Capture the cell that displays the provided text and extract its (x, y) central coordinate. 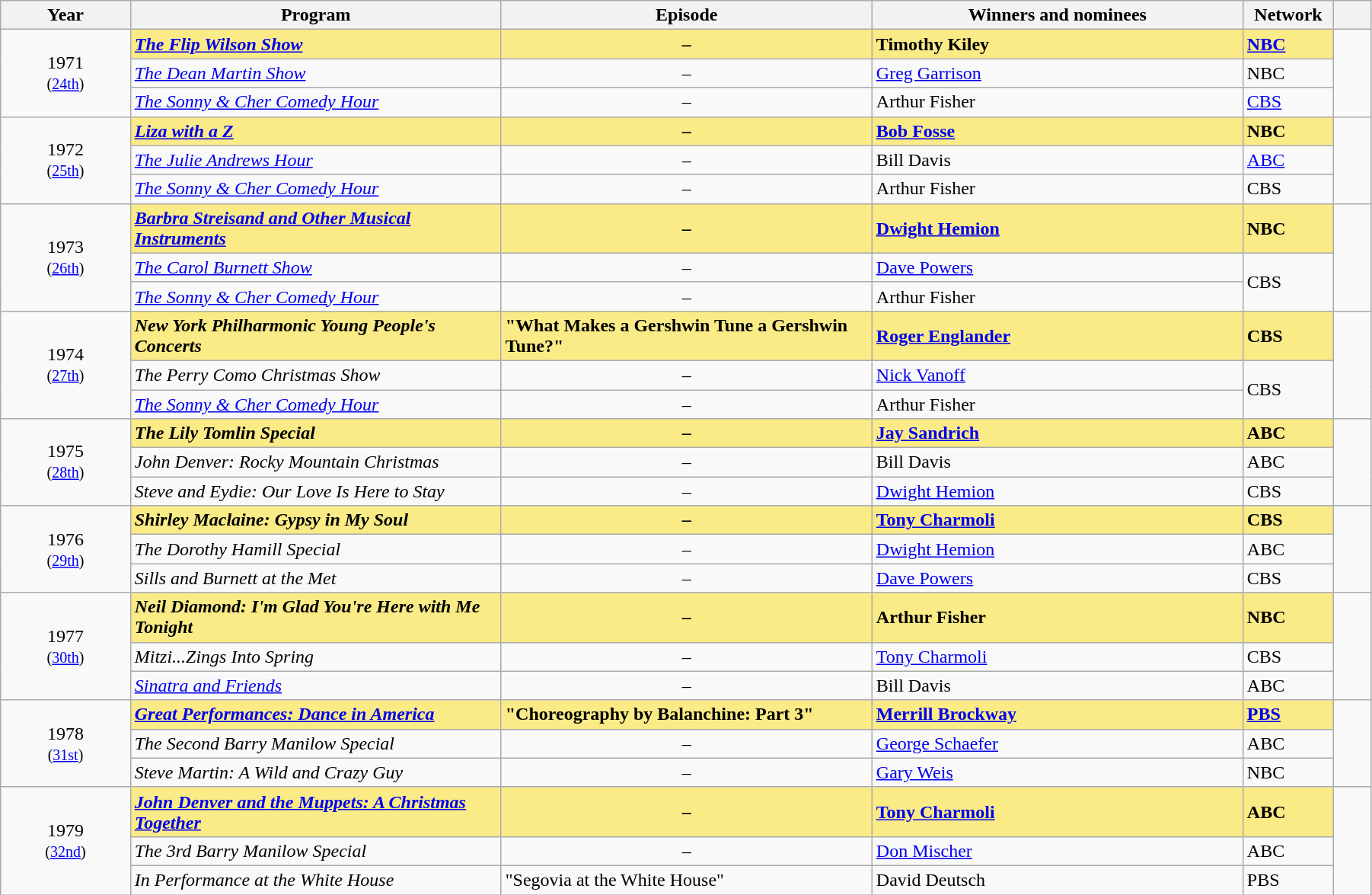
New York Philharmonic Young People's Concerts (315, 335)
Sills and Burnett at the Met (315, 578)
Barbra Streisand and Other Musical Instruments (315, 229)
Steve and Eydie: Our Love Is Here to Stay (315, 491)
1975(28th) (65, 462)
Program (315, 15)
Greg Garrison (1057, 73)
1974(27th) (65, 364)
Timothy Kiley (1057, 44)
David Deutsch (1057, 880)
Year (65, 15)
Winners and nominees (1057, 15)
The Dean Martin Show (315, 73)
"Segovia at the White House" (687, 880)
Merrill Brockway (1057, 714)
"Choreography by Balanchine: Part 3" (687, 714)
Network (1288, 15)
Mitzi...Zings Into Spring (315, 657)
1976(29th) (65, 549)
In Performance at the White House (315, 880)
The Carol Burnett Show (315, 267)
Shirley Maclaine: Gypsy in My Soul (315, 520)
Episode (687, 15)
The Flip Wilson Show (315, 44)
The Lily Tomlin Special (315, 433)
1979(32nd) (65, 841)
Roger Englander (1057, 335)
John Denver and the Muppets: A Christmas Together (315, 812)
Steve Martin: A Wild and Crazy Guy (315, 772)
Don Mischer (1057, 851)
The Julie Andrews Hour (315, 160)
"What Makes a Gershwin Tune a Gershwin Tune?" (687, 335)
1977(30th) (65, 646)
The Perry Como Christmas Show (315, 375)
The Dorothy Hamill Special (315, 549)
Nick Vanoff (1057, 375)
1973(26th) (65, 257)
1972(25th) (65, 160)
John Denver: Rocky Mountain Christmas (315, 462)
The 3rd Barry Manilow Special (315, 851)
Sinatra and Friends (315, 686)
Jay Sandrich (1057, 433)
1971(24th) (65, 73)
George Schaefer (1057, 743)
Bob Fosse (1057, 131)
The Second Barry Manilow Special (315, 743)
Great Performances: Dance in America (315, 714)
Neil Diamond: I'm Glad You're Here with Me Tonight (315, 617)
1978(31st) (65, 743)
Liza with a Z (315, 131)
Gary Weis (1057, 772)
